Capture the cell that displays the provided text and extract its (X, Y) central coordinate. 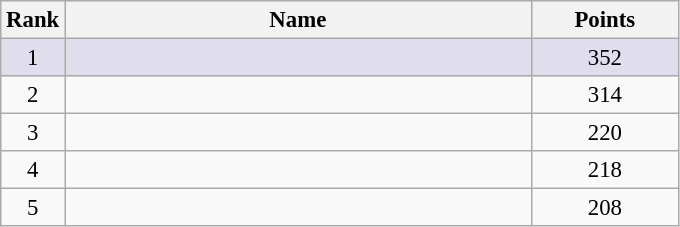
Rank (33, 20)
3 (33, 133)
Name (298, 20)
352 (604, 58)
Points (604, 20)
4 (33, 170)
314 (604, 95)
1 (33, 58)
2 (33, 95)
218 (604, 170)
220 (604, 133)
208 (604, 208)
5 (33, 208)
